Detect which cell encompasses the target text, then output its (x, y) center coordinate. 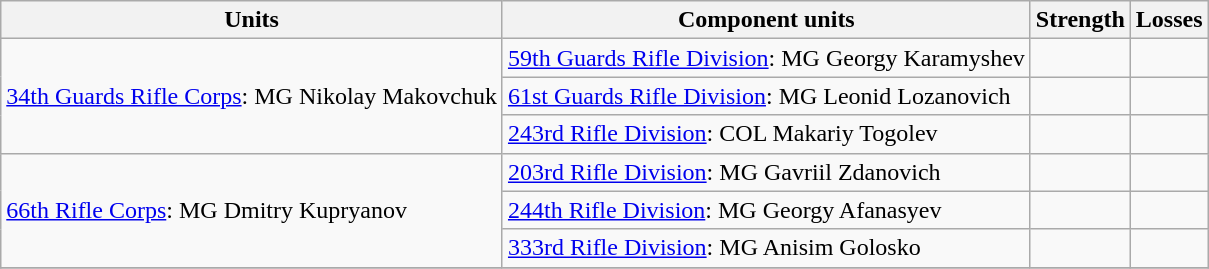
59th Guards Rifle Division: MG Georgy Karamyshev (766, 58)
Strength (1080, 20)
Units (252, 20)
244th Rifle Division: MG Georgy Afanasyev (766, 210)
243rd Rifle Division: COL Makariy Togolev (766, 134)
333rd Rifle Division: MG Anisim Golosko (766, 248)
203rd Rifle Division: MG Gavriil Zdanovich (766, 172)
Losses (1169, 20)
Component units (766, 20)
66th Rifle Corps: MG Dmitry Kupryanov (252, 210)
61st Guards Rifle Division: MG Leonid Lozanovich (766, 96)
34th Guards Rifle Corps: MG Nikolay Makovchuk (252, 96)
